Extract the (X, Y) coordinate from the center of the cell holding the provided text.  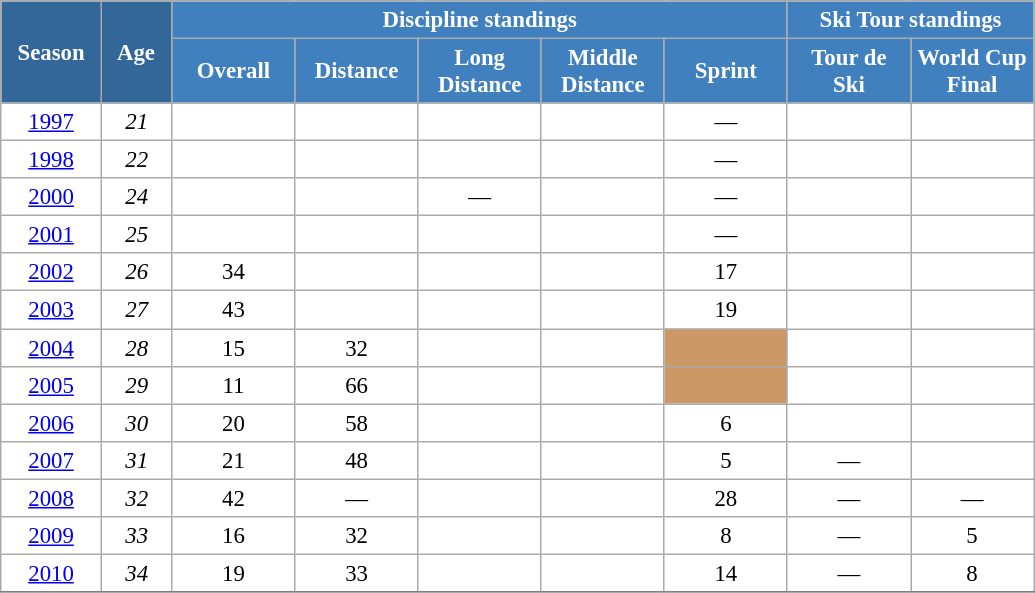
22 (136, 160)
1998 (52, 160)
Tour deSki (848, 72)
Ski Tour standings (910, 20)
2003 (52, 310)
2004 (52, 348)
2001 (52, 235)
1997 (52, 122)
66 (356, 385)
16 (234, 536)
2010 (52, 573)
43 (234, 310)
Long Distance (480, 72)
2008 (52, 498)
2006 (52, 423)
Season (52, 52)
Age (136, 52)
Sprint (726, 72)
2000 (52, 197)
2005 (52, 385)
6 (726, 423)
14 (726, 573)
25 (136, 235)
2009 (52, 536)
15 (234, 348)
2007 (52, 460)
31 (136, 460)
24 (136, 197)
27 (136, 310)
Overall (234, 72)
17 (726, 273)
42 (234, 498)
2002 (52, 273)
Discipline standings (480, 20)
Middle Distance (602, 72)
20 (234, 423)
30 (136, 423)
11 (234, 385)
58 (356, 423)
Distance (356, 72)
World CupFinal (972, 72)
26 (136, 273)
48 (356, 460)
29 (136, 385)
